Locate the cell with the specified text and output its (x, y) center coordinate. 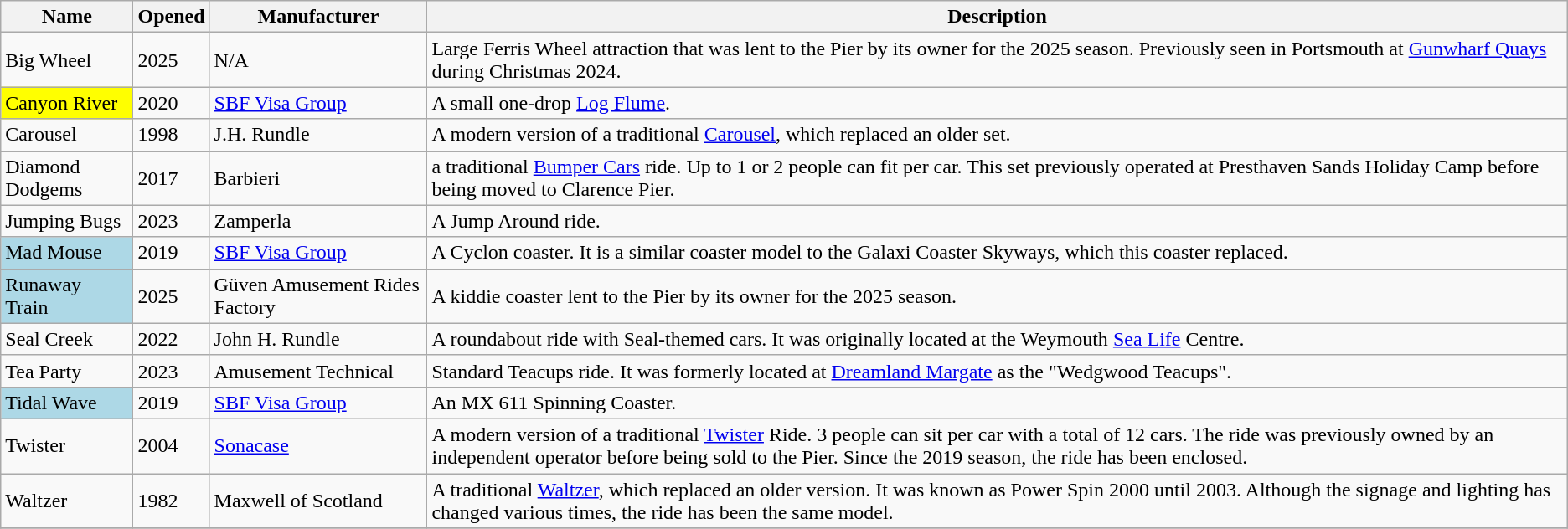
Name (67, 17)
A Jump Around ride. (997, 221)
Twister (67, 445)
Güven Amusement Rides Factory (318, 296)
Seal Creek (67, 339)
2020 (171, 103)
John H. Rundle (318, 339)
2004 (171, 445)
A small one-drop Log Flume. (997, 103)
A roundabout ride with Seal-themed cars. It was originally located at the Weymouth Sea Life Centre. (997, 339)
Canyon River (67, 103)
A Cyclon coaster. It is a similar coaster model to the Galaxi Coaster Skyways, which this coaster replaced. (997, 253)
1982 (171, 501)
Amusement Technical (318, 371)
Sonacase (318, 445)
Jumping Bugs (67, 221)
Standard Teacups ride. It was formerly located at Dreamland Margate as the "Wedgwood Teacups". (997, 371)
1998 (171, 135)
N/A (318, 60)
Maxwell of Scotland (318, 501)
Tea Party (67, 371)
2017 (171, 177)
Waltzer (67, 501)
Zamperla (318, 221)
Tidal Wave (67, 403)
2022 (171, 339)
Runaway Train (67, 296)
Mad Mouse (67, 253)
Big Wheel (67, 60)
A kiddie coaster lent to the Pier by its owner for the 2025 season. (997, 296)
Barbieri (318, 177)
A modern version of a traditional Carousel, which replaced an older set. (997, 135)
Manufacturer (318, 17)
J.H. Rundle (318, 135)
Description (997, 17)
Diamond Dodgems (67, 177)
Opened (171, 17)
Carousel (67, 135)
An MX 611 Spinning Coaster. (997, 403)
